Return (x, y) of the center of cell containing provided text 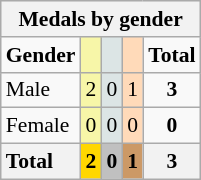
Medals by gender (101, 19)
Gender (41, 55)
Female (41, 126)
Male (41, 90)
